Determine the [x, y] coordinate at the center of the cell enclosing the given text.  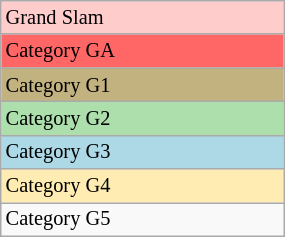
Category G3 [142, 152]
Category G5 [142, 219]
Category G2 [142, 118]
Grand Slam [142, 17]
Category GA [142, 51]
Category G1 [142, 85]
Category G4 [142, 186]
